Return the (x, y) coordinate for the center point of the cell that contains the specified text.  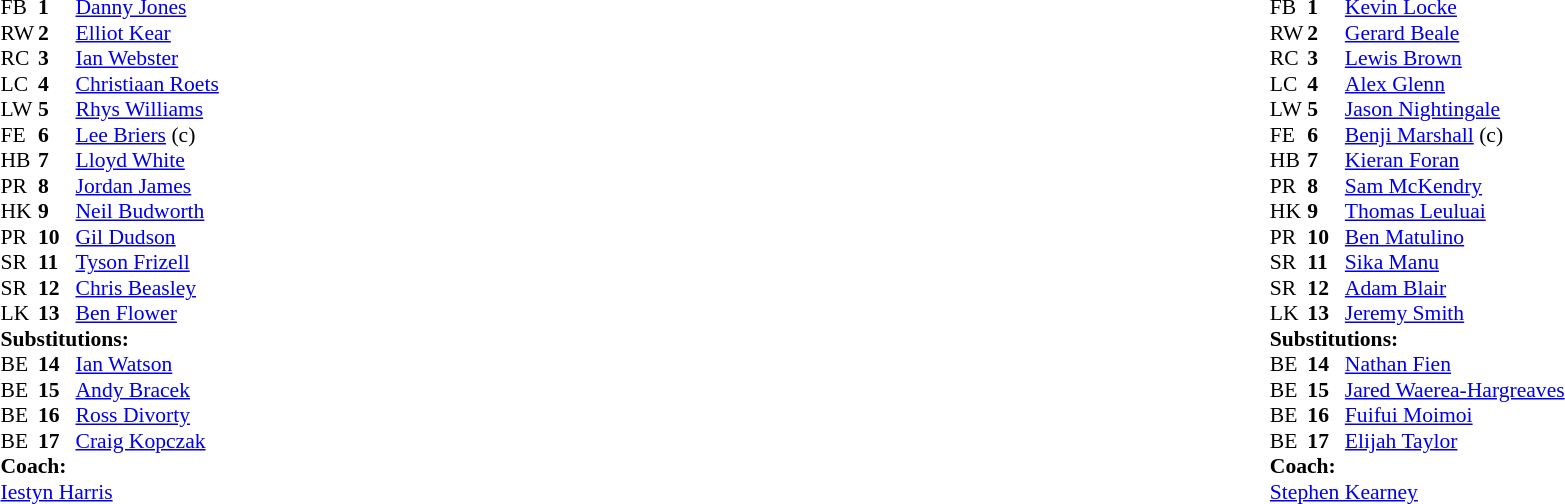
Lee Briers (c) (148, 135)
Andy Bracek (148, 390)
Elijah Taylor (1455, 441)
Ross Divorty (148, 415)
Adam Blair (1455, 288)
Lewis Brown (1455, 59)
Jeremy Smith (1455, 313)
Craig Kopczak (148, 441)
Rhys Williams (148, 109)
Ian Watson (148, 365)
Jason Nightingale (1455, 109)
Ben Matulino (1455, 237)
Christiaan Roets (148, 84)
Sika Manu (1455, 263)
Jordan James (148, 186)
Tyson Frizell (148, 263)
Lloyd White (148, 161)
Thomas Leuluai (1455, 211)
Gerard Beale (1455, 33)
Neil Budworth (148, 211)
Ben Flower (148, 313)
Gil Dudson (148, 237)
Ian Webster (148, 59)
Elliot Kear (148, 33)
Jared Waerea-Hargreaves (1455, 390)
Alex Glenn (1455, 84)
Benji Marshall (c) (1455, 135)
Chris Beasley (148, 288)
Fuifui Moimoi (1455, 415)
Sam McKendry (1455, 186)
Kieran Foran (1455, 161)
Nathan Fien (1455, 365)
